Return (x, y) of the center of cell containing provided text 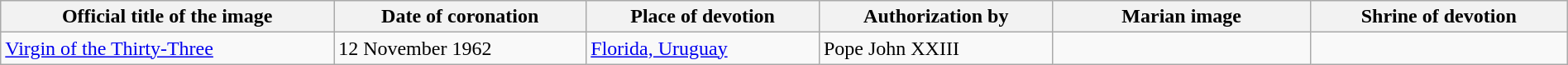
12 November 1962 (460, 48)
Place of devotion (703, 17)
Date of coronation (460, 17)
Pope John XXIII (936, 48)
Florida, Uruguay (703, 48)
Virgin of the Thirty-Three (167, 48)
Authorization by (936, 17)
Marian image (1181, 17)
Official title of the image (167, 17)
Shrine of devotion (1439, 17)
